For the text-containing cell, return its midpoint in (X, Y) coordinate format. 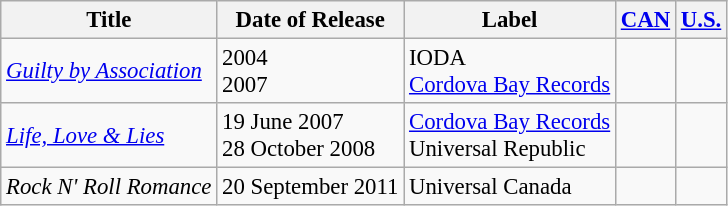
CAN (645, 20)
Date of Release (310, 20)
Cordova Bay RecordsUniversal Republic (510, 136)
Universal Canada (510, 187)
Rock N' Roll Romance (109, 187)
20 September 2011 (310, 187)
20042007 (310, 72)
Guilty by Association (109, 72)
IODACordova Bay Records (510, 72)
U.S. (700, 20)
19 June 200728 October 2008 (310, 136)
Label (510, 20)
Life, Love & Lies (109, 136)
Title (109, 20)
